Provide the [x, y] coordinate of the cell's center where the given text is located.  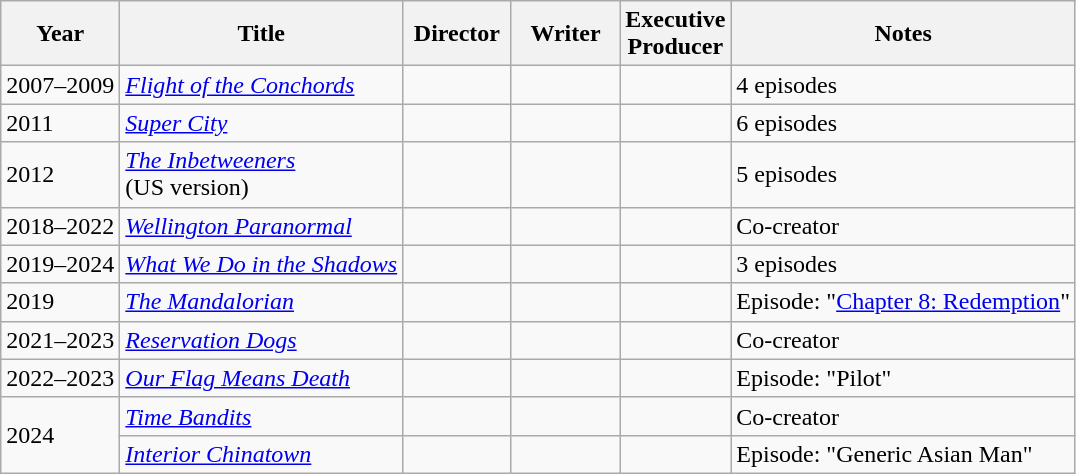
2018–2022 [60, 226]
Wellington Paranormal [262, 226]
6 episodes [904, 123]
2019–2024 [60, 264]
2019 [60, 302]
Our Flag Means Death [262, 378]
Notes [904, 34]
Reservation Dogs [262, 340]
2012 [60, 174]
2011 [60, 123]
4 episodes [904, 85]
Episode: "Generic Asian Man" [904, 454]
2022–2023 [60, 378]
2007–2009 [60, 85]
Year [60, 34]
Flight of the Conchords [262, 85]
Title [262, 34]
The Mandalorian [262, 302]
ExecutiveProducer [676, 34]
Interior Chinatown [262, 454]
Director [458, 34]
Episode: "Chapter 8: Redemption" [904, 302]
2024 [60, 435]
5 episodes [904, 174]
2021–2023 [60, 340]
What We Do in the Shadows [262, 264]
Super City [262, 123]
3 episodes [904, 264]
Writer [566, 34]
Time Bandits [262, 416]
The Inbetweeners(US version) [262, 174]
Episode: "Pilot" [904, 378]
